From the cell containing the given text, extract its center point as (x, y) coordinate. 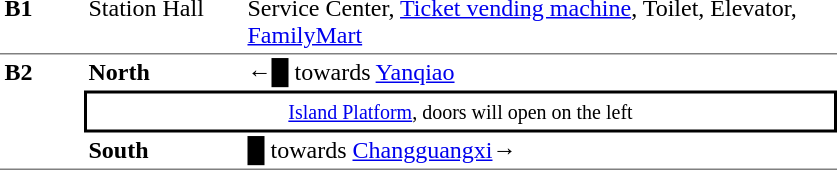
Island Platform, doors will open on the left (460, 111)
North (164, 72)
South (164, 151)
█ towards Changguangxi→ (540, 151)
←█ towards Yanqiao (540, 72)
B2 (42, 112)
